For the text-containing cell, return its midpoint in [X, Y] coordinate format. 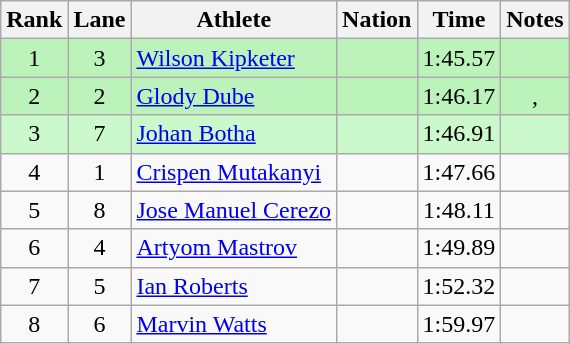
Wilson Kipketer [234, 58]
1:47.66 [459, 172]
Ian Roberts [234, 286]
Marvin Watts [234, 324]
Glody Dube [234, 96]
Lane [100, 20]
Nation [377, 20]
1:48.11 [459, 210]
Athlete [234, 20]
Notes [535, 20]
1:46.91 [459, 134]
1:46.17 [459, 96]
Crispen Mutakanyi [234, 172]
1:59.97 [459, 324]
Jose Manuel Cerezo [234, 210]
Time [459, 20]
, [535, 96]
Rank [34, 20]
Johan Botha [234, 134]
1:45.57 [459, 58]
Artyom Mastrov [234, 248]
1:49.89 [459, 248]
1:52.32 [459, 286]
